Pinpoint the cell where the given text exists, returning its [X, Y] midpoint coordinate. 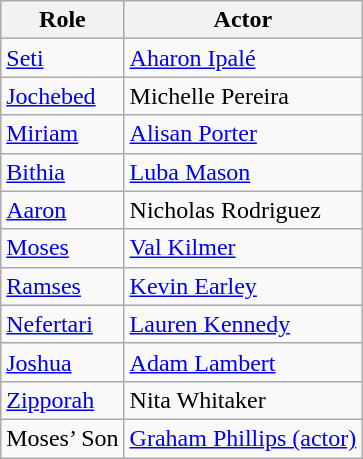
Zipporah [62, 400]
Role [62, 20]
Actor [243, 20]
Michelle Pereira [243, 96]
Bithia [62, 172]
Moses’ Son [62, 438]
Joshua [62, 362]
Graham Phillips (actor) [243, 438]
Kevin Earley [243, 286]
Val Kilmer [243, 248]
Lauren Kennedy [243, 324]
Jochebed [62, 96]
Alisan Porter [243, 134]
Ramses [62, 286]
Moses [62, 248]
Luba Mason [243, 172]
Nita Whitaker [243, 400]
Aharon Ipalé [243, 58]
Adam Lambert [243, 362]
Seti [62, 58]
Nicholas Rodriguez [243, 210]
Nefertari [62, 324]
Miriam [62, 134]
Aaron [62, 210]
